Identify which cell holds the provided text, then report its (X, Y) central coordinate. 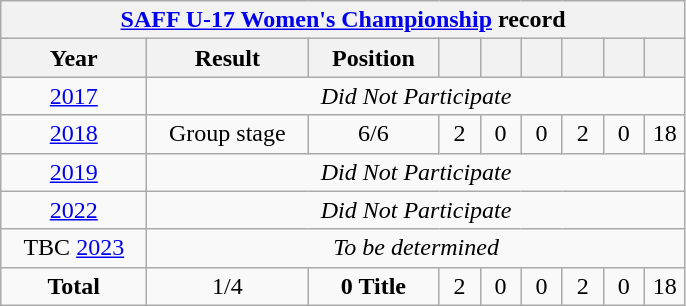
Year (74, 58)
6/6 (374, 134)
To be determined (416, 248)
0 Title (374, 286)
1/4 (228, 286)
Position (374, 58)
2017 (74, 96)
2022 (74, 210)
Result (228, 58)
2019 (74, 172)
2018 (74, 134)
TBC 2023 (74, 248)
Group stage (228, 134)
SAFF U-17 Women's Championship record (344, 20)
Total (74, 286)
